Capture the cell that displays the provided text and extract its (x, y) central coordinate. 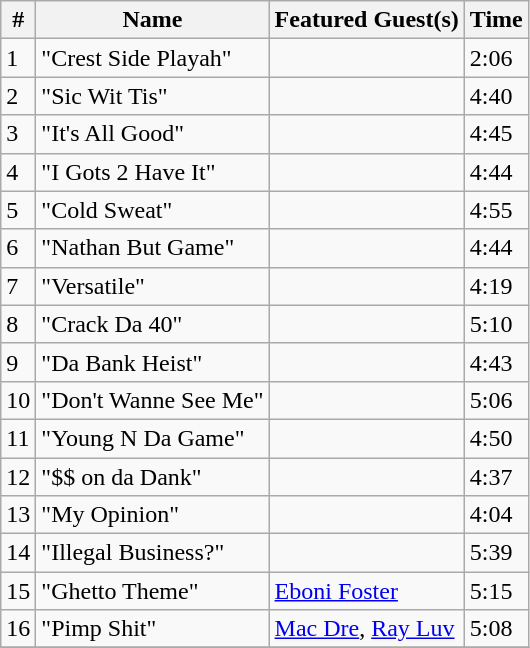
"Young N Da Game" (152, 438)
"$$ on da Dank" (152, 477)
10 (18, 400)
8 (18, 324)
1 (18, 58)
5:10 (496, 324)
"Illegal Business?" (152, 553)
12 (18, 477)
4:50 (496, 438)
9 (18, 362)
"Da Bank Heist" (152, 362)
5:08 (496, 629)
"My Opinion" (152, 515)
6 (18, 248)
"Crack Da 40" (152, 324)
4:19 (496, 286)
5:15 (496, 591)
Name (152, 20)
5:06 (496, 400)
"Versatile" (152, 286)
Eboni Foster (366, 591)
"Cold Sweat" (152, 210)
11 (18, 438)
"Don't Wanne See Me" (152, 400)
4:43 (496, 362)
"Pimp Shit" (152, 629)
3 (18, 134)
4:04 (496, 515)
7 (18, 286)
16 (18, 629)
Mac Dre, Ray Luv (366, 629)
2 (18, 96)
"Ghetto Theme" (152, 591)
14 (18, 553)
# (18, 20)
"Nathan But Game" (152, 248)
2:06 (496, 58)
"I Gots 2 Have It" (152, 172)
5:39 (496, 553)
4:55 (496, 210)
4:40 (496, 96)
Featured Guest(s) (366, 20)
4:37 (496, 477)
"Sic Wit Tis" (152, 96)
"Crest Side Playah" (152, 58)
13 (18, 515)
4 (18, 172)
"It's All Good" (152, 134)
4:45 (496, 134)
15 (18, 591)
5 (18, 210)
Time (496, 20)
